Determine the [X, Y] coordinate at the center of the cell enclosing the given text.  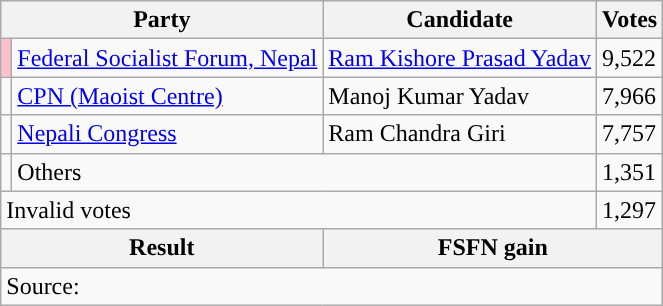
1,297 [630, 210]
Source: [332, 286]
7,757 [630, 134]
1,351 [630, 172]
Nepali Congress [168, 134]
Federal Socialist Forum, Nepal [168, 58]
Ram Chandra Giri [460, 134]
FSFN gain [493, 248]
Candidate [460, 20]
Manoj Kumar Yadav [460, 96]
Others [304, 172]
7,966 [630, 96]
9,522 [630, 58]
Result [162, 248]
Votes [630, 20]
Party [162, 20]
Ram Kishore Prasad Yadav [460, 58]
CPN (Maoist Centre) [168, 96]
Invalid votes [299, 210]
